Search for the cell housing the specified text and yield its (X, Y) center coordinate. 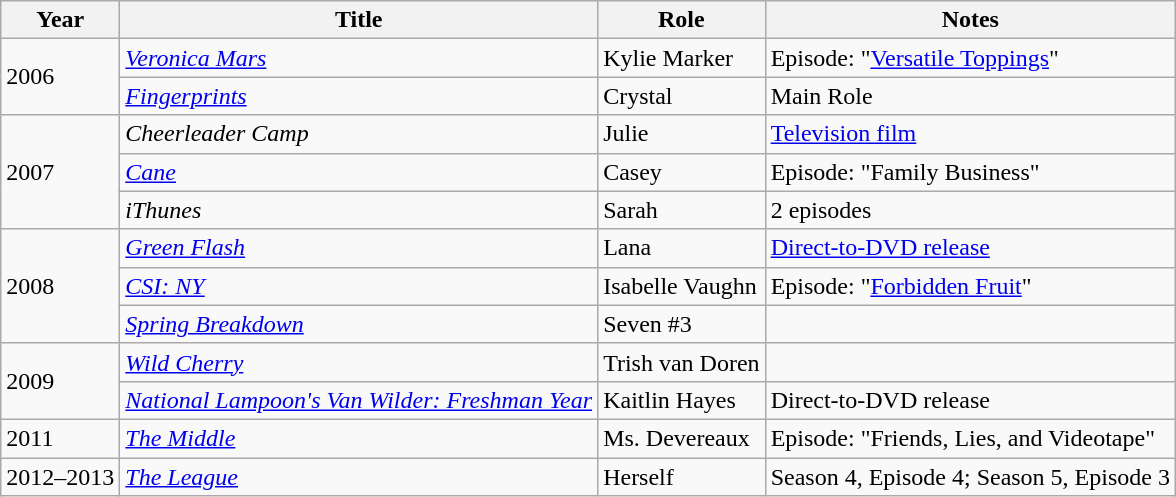
Role (682, 20)
Main Role (970, 96)
Trish van Doren (682, 362)
Cane (359, 172)
Crystal (682, 96)
Fingerprints (359, 96)
Isabelle Vaughn (682, 286)
2012–2013 (60, 477)
Julie (682, 134)
National Lampoon's Van Wilder: Freshman Year (359, 400)
Kylie Marker (682, 58)
Notes (970, 20)
The Middle (359, 438)
The League (359, 477)
Episode: "Versatile Toppings" (970, 58)
2006 (60, 77)
2011 (60, 438)
CSI: NY (359, 286)
Episode: "Forbidden Fruit" (970, 286)
Cheerleader Camp (359, 134)
Wild Cherry (359, 362)
Seven #3 (682, 324)
Lana (682, 248)
Title (359, 20)
Veronica Mars (359, 58)
Casey (682, 172)
2008 (60, 286)
2 episodes (970, 210)
iThunes (359, 210)
2009 (60, 381)
Kaitlin Hayes (682, 400)
Season 4, Episode 4; Season 5, Episode 3 (970, 477)
Television film (970, 134)
Sarah (682, 210)
Episode: "Friends, Lies, and Videotape" (970, 438)
Episode: "Family Business" (970, 172)
Year (60, 20)
Spring Breakdown (359, 324)
Ms. Devereaux (682, 438)
Green Flash (359, 248)
2007 (60, 172)
Herself (682, 477)
